Capture the cell that displays the provided text and extract its [x, y] central coordinate. 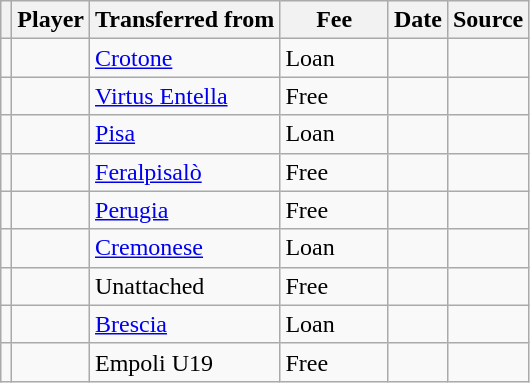
Crotone [185, 58]
Feralpisalò [185, 172]
Player [51, 20]
Source [488, 20]
Date [418, 20]
Brescia [185, 324]
Virtus Entella [185, 96]
Unattached [185, 286]
Perugia [185, 210]
Pisa [185, 134]
Fee [334, 20]
Empoli U19 [185, 362]
Cremonese [185, 248]
Transferred from [185, 20]
